Pinpoint the cell where the given text exists, returning its (X, Y) midpoint coordinate. 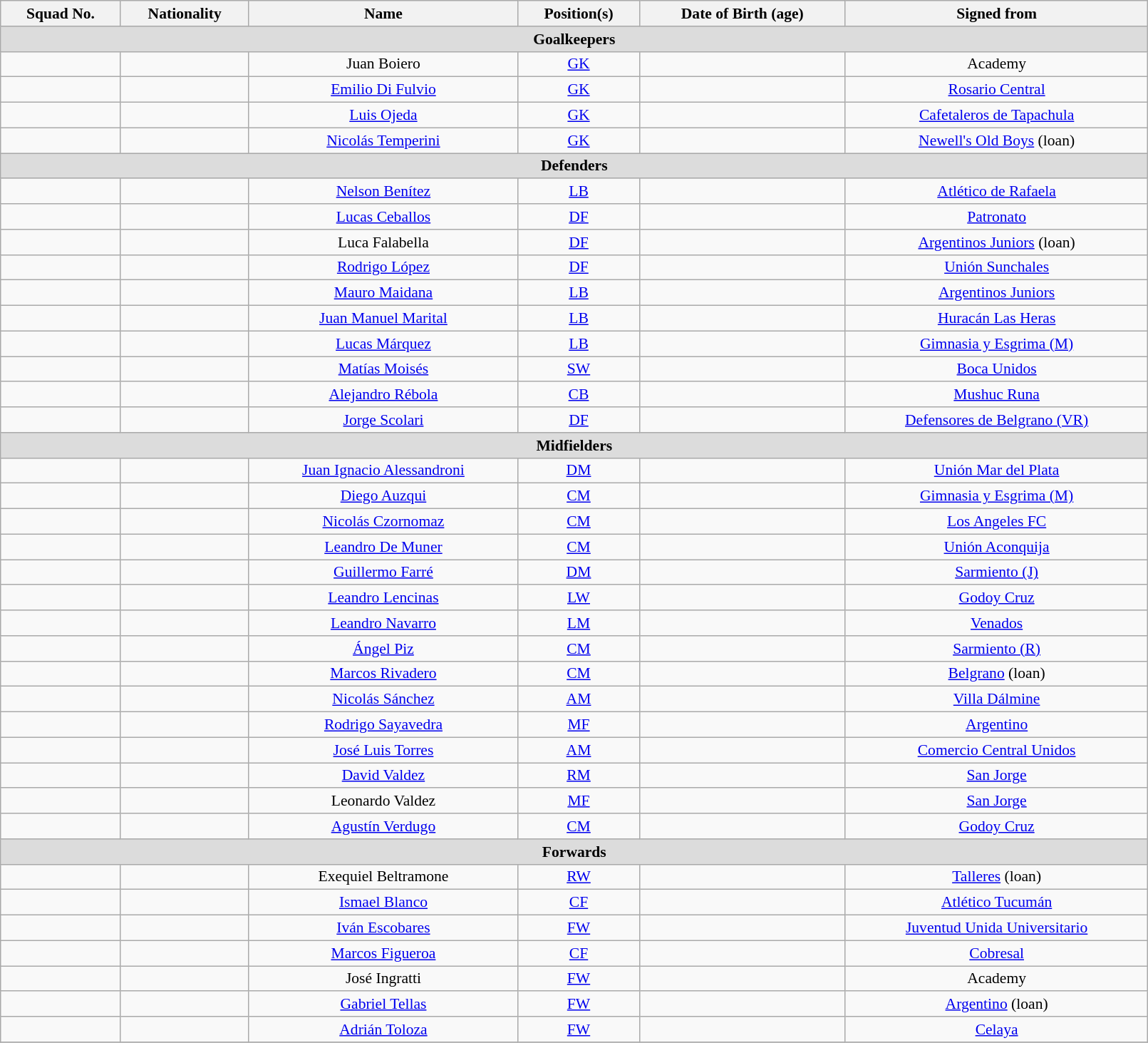
Exequiel Beltramone (383, 877)
Position(s) (579, 14)
Villa Dálmine (996, 699)
José Luis Torres (383, 750)
Nicolás Czornomaz (383, 522)
Iván Escobares (383, 928)
Name (383, 14)
Matías Moisés (383, 369)
Jorge Scolari (383, 420)
José Ingratti (383, 979)
Leandro Lencinas (383, 598)
LW (579, 598)
Date of Birth (age) (743, 14)
Midfielders (574, 446)
Unión Aconquija (996, 547)
Huracán Las Heras (996, 319)
Newell's Old Boys (loan) (996, 140)
David Valdez (383, 776)
Juventud Unida Universitario (996, 928)
Marcos Rivadero (383, 674)
Belgrano (loan) (996, 674)
Alejandro Rébola (383, 395)
Mauro Maidana (383, 293)
Juan Ignacio Alessandroni (383, 471)
Venados (996, 623)
Gabriel Tellas (383, 1005)
Goalkeepers (574, 39)
Argentino (996, 725)
Lucas Márquez (383, 344)
Patronato (996, 217)
Rosario Central (996, 90)
RM (579, 776)
Talleres (loan) (996, 877)
RW (579, 877)
Adrián Toloza (383, 1029)
Rodrigo López (383, 267)
Emilio Di Fulvio (383, 90)
Leandro De Muner (383, 547)
Cobresal (996, 953)
Argentinos Juniors (loan) (996, 242)
Leonardo Valdez (383, 801)
Luca Falabella (383, 242)
Signed from (996, 14)
Argentino (loan) (996, 1005)
Atlético Tucumán (996, 903)
Ángel Piz (383, 649)
Nelson Benítez (383, 192)
Unión Mar del Plata (996, 471)
Forwards (574, 852)
Sarmiento (J) (996, 572)
Mushuc Runa (996, 395)
Unión Sunchales (996, 267)
Defensores de Belgrano (VR) (996, 420)
Squad No. (61, 14)
Leandro Navarro (383, 623)
Guillermo Farré (383, 572)
LM (579, 623)
Los Angeles FC (996, 522)
SW (579, 369)
Argentinos Juniors (996, 293)
Luis Ojeda (383, 115)
Lucas Ceballos (383, 217)
Juan Manuel Marital (383, 319)
Cafetaleros de Tapachula (996, 115)
Sarmiento (R) (996, 649)
Atlético de Rafaela (996, 192)
Celaya (996, 1029)
Defenders (574, 166)
Diego Auzqui (383, 496)
Nationality (185, 14)
Marcos Figueroa (383, 953)
Juan Boiero (383, 64)
Nicolás Temperini (383, 140)
CB (579, 395)
Agustín Verdugo (383, 826)
Rodrigo Sayavedra (383, 725)
Nicolás Sánchez (383, 699)
Comercio Central Unidos (996, 750)
Ismael Blanco (383, 903)
Boca Unidos (996, 369)
